Scan for the cell matching the given text and deliver its (X, Y) coordinate at center. 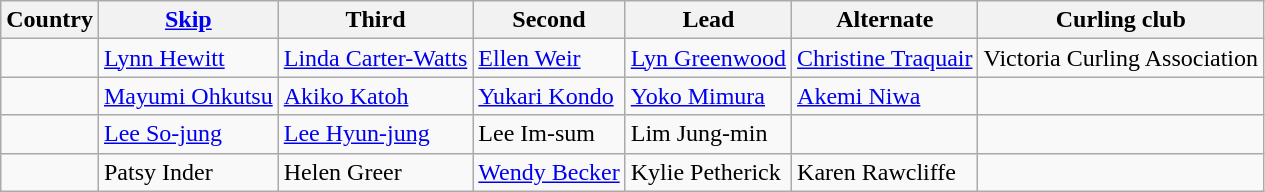
Karen Rawcliffe (885, 172)
Skip (188, 20)
Victoria Curling Association (1121, 58)
Linda Carter-Watts (376, 58)
Third (376, 20)
Akiko Katoh (376, 96)
Kylie Petherick (708, 172)
Alternate (885, 20)
Yukari Kondo (549, 96)
Lead (708, 20)
Yoko Mimura (708, 96)
Akemi Niwa (885, 96)
Lim Jung-min (708, 134)
Helen Greer (376, 172)
Second (549, 20)
Mayumi Ohkutsu (188, 96)
Country (50, 20)
Lynn Hewitt (188, 58)
Lee Hyun-jung (376, 134)
Lyn Greenwood (708, 58)
Ellen Weir (549, 58)
Christine Traquair (885, 58)
Lee So-jung (188, 134)
Wendy Becker (549, 172)
Patsy Inder (188, 172)
Curling club (1121, 20)
Lee Im-sum (549, 134)
